Identify which cell holds the provided text, then report its [X, Y] central coordinate. 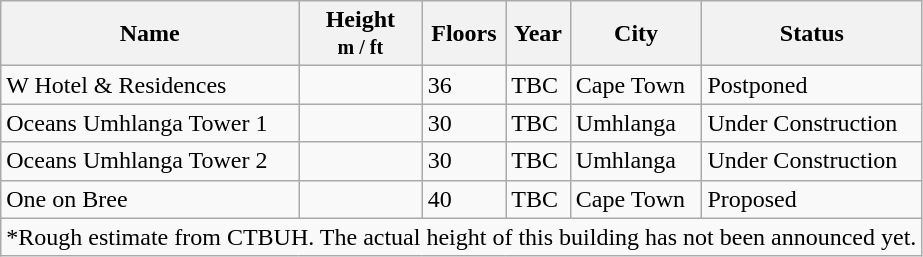
Year [538, 34]
W Hotel & Residences [150, 85]
*Rough estimate from CTBUH. The actual height of this building has not been announced yet. [462, 237]
40 [464, 199]
Heightm / ft [361, 34]
Name [150, 34]
City [636, 34]
36 [464, 85]
Floors [464, 34]
One on Bree [150, 199]
Oceans Umhlanga Tower 1 [150, 123]
Postponed [812, 85]
Oceans Umhlanga Tower 2 [150, 161]
Status [812, 34]
Proposed [812, 199]
